Pinpoint the cell where the given text exists, returning its [x, y] midpoint coordinate. 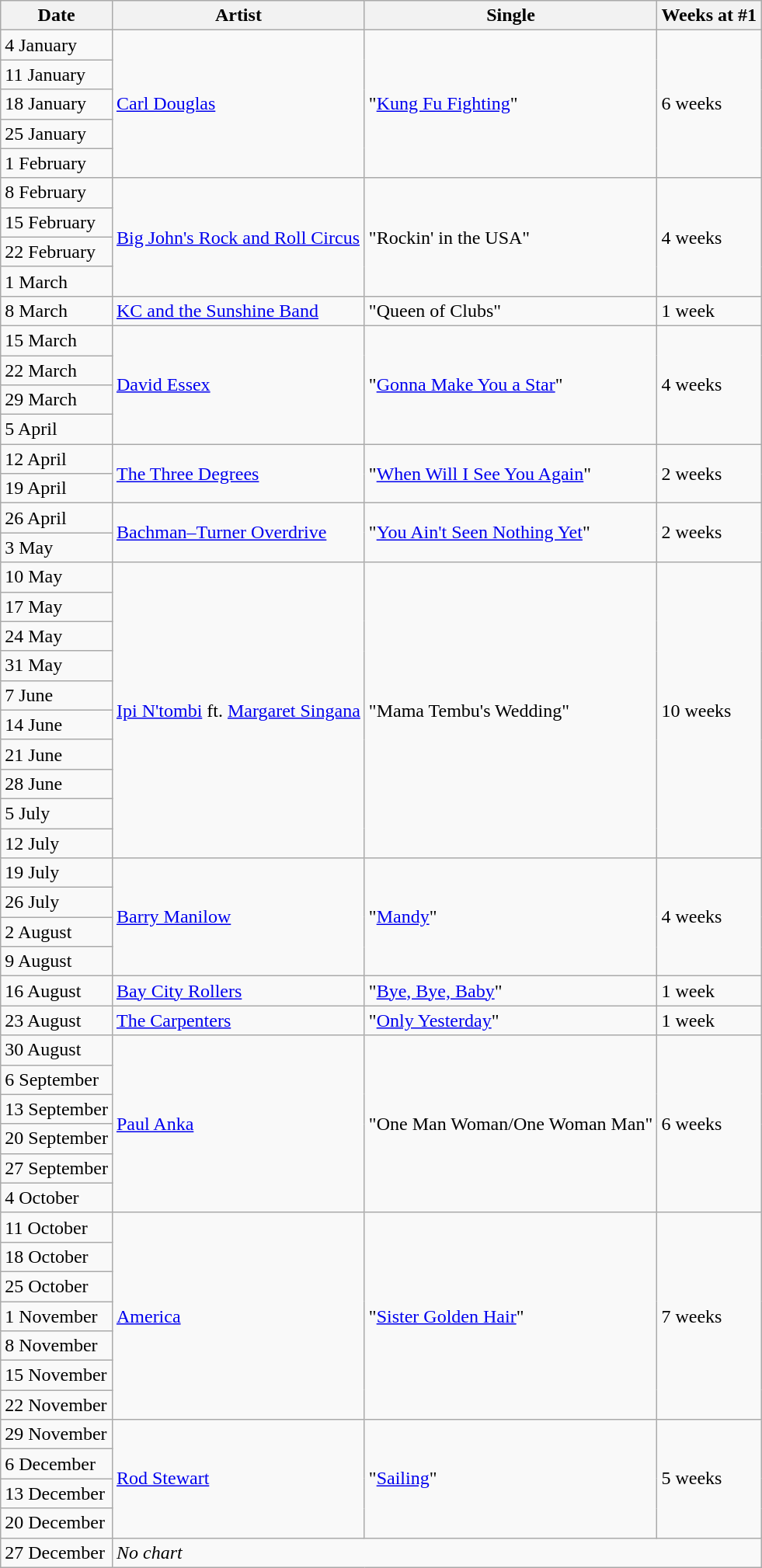
17 May [57, 607]
24 May [57, 636]
"Mama Tembu's Wedding" [511, 710]
9 August [57, 961]
KC and the Sunshine Band [238, 311]
"Only Yesterday" [511, 1020]
5 July [57, 813]
5 April [57, 429]
"Bye, Bye, Baby" [511, 991]
America [238, 1316]
"Kung Fu Fighting" [511, 104]
22 March [57, 370]
15 November [57, 1375]
David Essex [238, 384]
18 January [57, 104]
"One Man Woman/One Woman Man" [511, 1124]
25 January [57, 134]
29 March [57, 400]
26 April [57, 518]
11 October [57, 1227]
23 August [57, 1020]
Paul Anka [238, 1124]
28 June [57, 784]
"Mandy" [511, 917]
20 September [57, 1139]
Rod Stewart [238, 1479]
19 July [57, 873]
21 June [57, 754]
Barry Manilow [238, 917]
Bay City Rollers [238, 991]
7 weeks [709, 1316]
31 May [57, 666]
22 November [57, 1405]
8 March [57, 311]
15 March [57, 340]
4 January [57, 45]
"You Ain't Seen Nothing Yet" [511, 533]
25 October [57, 1286]
1 November [57, 1316]
6 September [57, 1080]
30 August [57, 1050]
1 March [57, 281]
4 October [57, 1198]
Carl Douglas [238, 104]
12 July [57, 843]
The Carpenters [238, 1020]
The Three Degrees [238, 474]
18 October [57, 1257]
12 April [57, 459]
"Gonna Make You a Star" [511, 384]
Big John's Rock and Roll Circus [238, 237]
27 September [57, 1168]
"Queen of Clubs" [511, 311]
6 December [57, 1464]
19 April [57, 488]
26 July [57, 902]
27 December [57, 1552]
Date [57, 16]
"When Will I See You Again" [511, 474]
15 February [57, 222]
5 weeks [709, 1479]
14 June [57, 725]
16 August [57, 991]
8 November [57, 1346]
13 September [57, 1109]
10 weeks [709, 710]
13 December [57, 1493]
2 August [57, 932]
20 December [57, 1523]
"Sister Golden Hair" [511, 1316]
Bachman–Turner Overdrive [238, 533]
3 May [57, 548]
11 January [57, 75]
29 November [57, 1434]
10 May [57, 577]
Single [511, 16]
1 February [57, 163]
8 February [57, 193]
"Rockin' in the USA" [511, 237]
Weeks at #1 [709, 16]
22 February [57, 252]
No chart [437, 1552]
Ipi N'tombi ft. Margaret Singana [238, 710]
"Sailing" [511, 1479]
7 June [57, 695]
Artist [238, 16]
